Search for the cell housing the specified text and yield its (x, y) center coordinate. 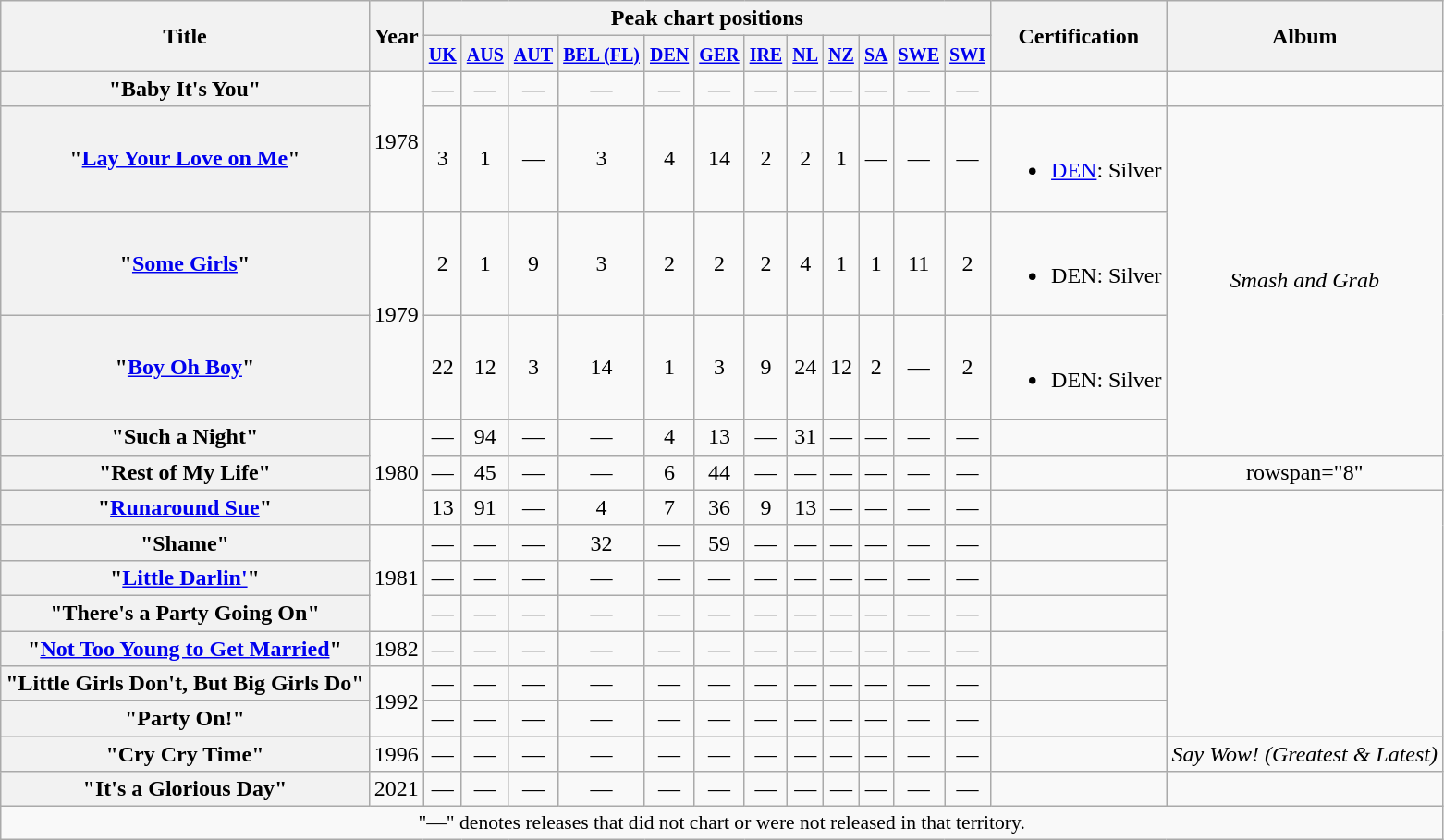
"—" denotes releases that did not chart or were not released in that territory. (722, 823)
36 (719, 507)
DEN (669, 54)
AUS (484, 54)
24 (806, 368)
SWE (919, 54)
SA (876, 54)
"Cry Cry Time" (185, 754)
1996 (396, 754)
11 (919, 262)
22 (442, 368)
94 (484, 437)
1982 (396, 648)
"Such a Night" (185, 437)
7 (669, 507)
rowspan="8" (1305, 472)
BEL (FL) (602, 54)
"Little Girls Don't, But Big Girls Do" (185, 684)
SWI (968, 54)
"Rest of My Life" (185, 472)
Year (396, 36)
AUT (532, 54)
"There's a Party Going On" (185, 613)
1992 (396, 701)
31 (806, 437)
"Party On!" (185, 719)
NZ (841, 54)
"Runaround Sue" (185, 507)
32 (602, 542)
45 (484, 472)
1981 (396, 578)
UK (442, 54)
"Boy Oh Boy" (185, 368)
"It's a Glorious Day" (185, 789)
59 (719, 542)
Title (185, 36)
44 (719, 472)
2021 (396, 789)
"Some Girls" (185, 262)
1979 (396, 315)
6 (669, 472)
Peak chart positions (706, 18)
"Shame" (185, 542)
"Baby It's You" (185, 89)
91 (484, 507)
IRE (765, 54)
Certification (1079, 36)
1980 (396, 472)
"Not Too Young to Get Married" (185, 648)
Smash and Grab (1305, 281)
GER (719, 54)
1978 (396, 140)
"Little Darlin'" (185, 578)
Say Wow! (Greatest & Latest) (1305, 754)
"Lay Your Love on Me" (185, 159)
Album (1305, 36)
NL (806, 54)
